Capture the cell that displays the provided text and extract its [x, y] central coordinate. 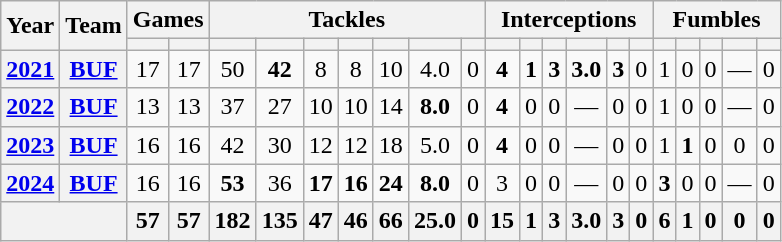
25.0 [434, 221]
53 [232, 183]
Interceptions [568, 20]
66 [390, 221]
2021 [30, 69]
5.0 [434, 145]
2023 [30, 145]
Year [30, 26]
14 [390, 107]
15 [502, 221]
2024 [30, 183]
50 [232, 69]
30 [280, 145]
46 [356, 221]
4.0 [434, 69]
6 [664, 221]
Tackles [346, 20]
Games [168, 20]
135 [280, 221]
2022 [30, 107]
Team [94, 26]
47 [320, 221]
18 [390, 145]
182 [232, 221]
36 [280, 183]
27 [280, 107]
Fumbles [716, 20]
24 [390, 183]
37 [232, 107]
